Provide the [x, y] coordinate of the cell's center where the given text is located.  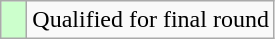
Qualified for final round [151, 20]
